Provide the [X, Y] coordinate of the cell's center where the given text is located.  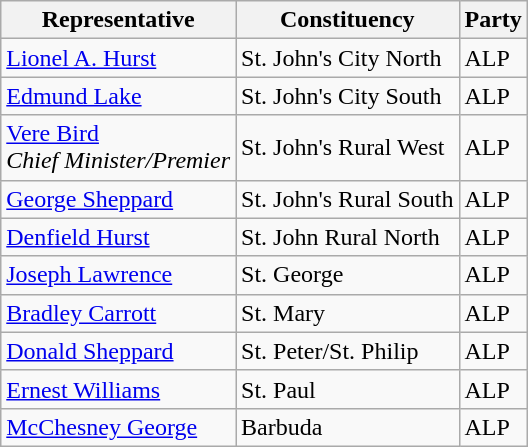
Joseph Lawrence [118, 275]
St. Mary [348, 313]
Denfield Hurst [118, 237]
Constituency [348, 20]
Lionel A. Hurst [118, 58]
Vere BirdChief Minister/Premier [118, 148]
St. George [348, 275]
George Sheppard [118, 199]
Ernest Williams [118, 389]
Bradley Carrott [118, 313]
Edmund Lake [118, 96]
McChesney George [118, 427]
Party [493, 20]
St. John's Rural South [348, 199]
Donald Sheppard [118, 351]
St. John's Rural West [348, 148]
St. John's City North [348, 58]
Barbuda [348, 427]
St. John's City South [348, 96]
St. Paul [348, 389]
St. John Rural North [348, 237]
St. Peter/St. Philip [348, 351]
Representative [118, 20]
